Identify which cell holds the provided text, then report its [x, y] central coordinate. 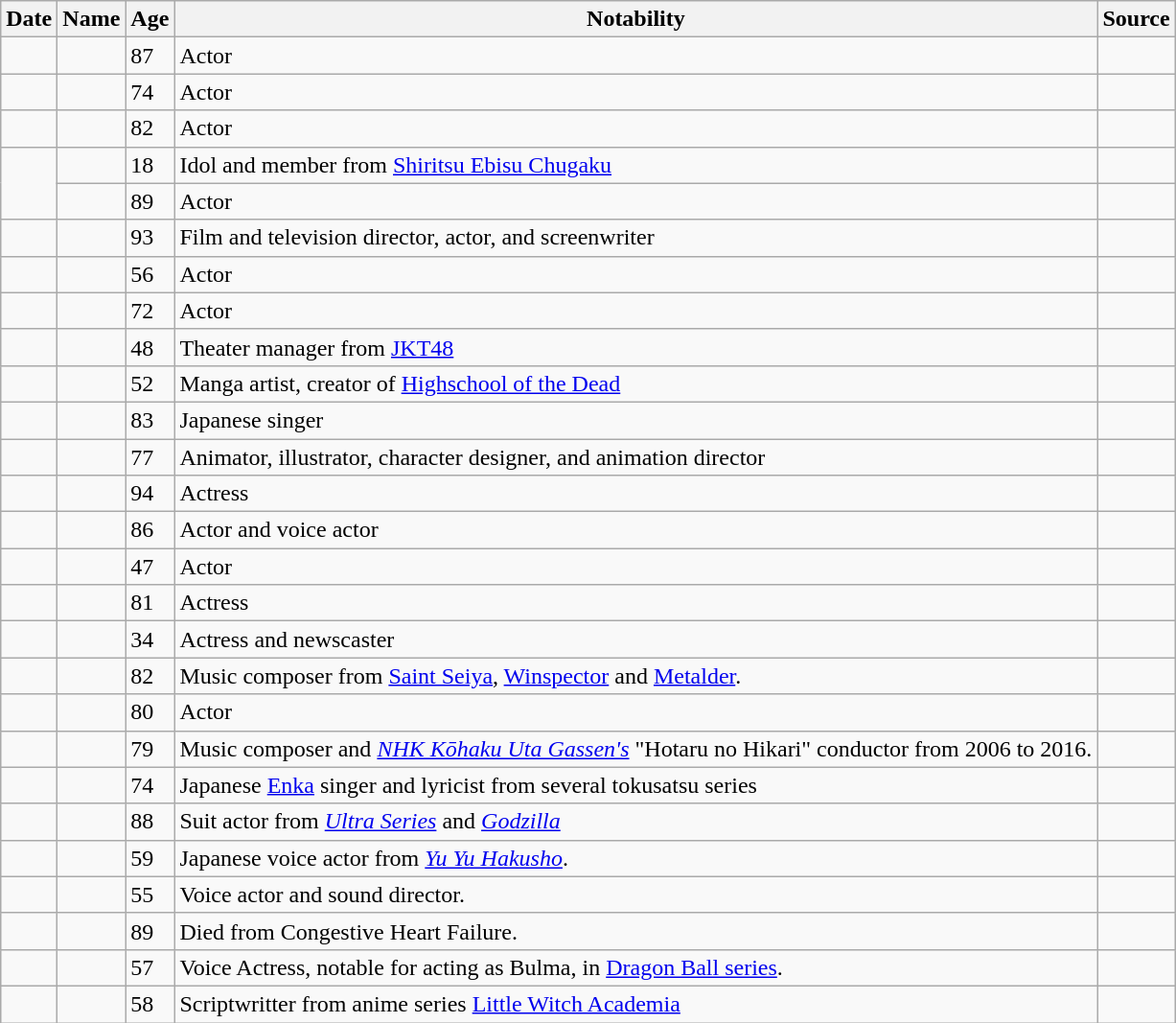
59 [150, 858]
Voice Actress, notable for acting as Bulma, in Dragon Ball series. [636, 967]
Film and television director, actor, and screenwriter [636, 238]
Japanese Enka singer and lyricist from several tokusatsu series [636, 785]
83 [150, 420]
52 [150, 384]
Suit actor from Ultra Series and Godzilla [636, 822]
Music composer from Saint Seiya, Winspector and Metalder. [636, 676]
18 [150, 165]
Theater manager from JKT48 [636, 347]
57 [150, 967]
Actress and newscaster [636, 639]
87 [150, 56]
Music composer and NHK Kōhaku Uta Gassen's "Hotaru no Hikari" conductor from 2006 to 2016. [636, 749]
79 [150, 749]
58 [150, 1004]
Actor and voice actor [636, 530]
81 [150, 603]
77 [150, 457]
56 [150, 274]
86 [150, 530]
72 [150, 311]
80 [150, 712]
Age [150, 19]
34 [150, 639]
Idol and member from Shiritsu Ebisu Chugaku [636, 165]
Scriptwritter from anime series Little Witch Academia [636, 1004]
88 [150, 822]
Manga artist, creator of Highschool of the Dead [636, 384]
48 [150, 347]
Japanese voice actor from Yu Yu Hakusho. [636, 858]
47 [150, 567]
Died from Congestive Heart Failure. [636, 931]
Date [29, 19]
Japanese singer [636, 420]
Source [1137, 19]
55 [150, 895]
Animator, illustrator, character designer, and animation director [636, 457]
94 [150, 494]
Voice actor and sound director. [636, 895]
93 [150, 238]
Notability [636, 19]
Name [92, 19]
